Capture the cell that displays the provided text and extract its [x, y] central coordinate. 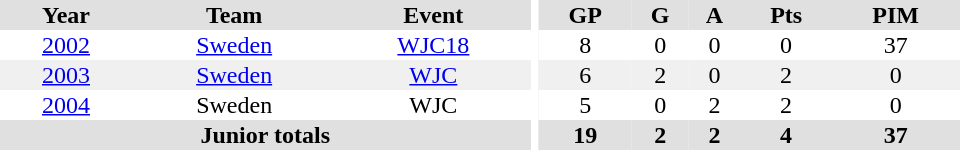
Team [234, 15]
2002 [66, 45]
Event [433, 15]
PIM [896, 15]
Pts [786, 15]
6 [585, 75]
8 [585, 45]
2003 [66, 75]
2004 [66, 105]
5 [585, 105]
WJC18 [433, 45]
Junior totals [265, 135]
Year [66, 15]
GP [585, 15]
19 [585, 135]
G [660, 15]
4 [786, 135]
A [714, 15]
